Locate the cell with the specified text and output its [X, Y] center coordinate. 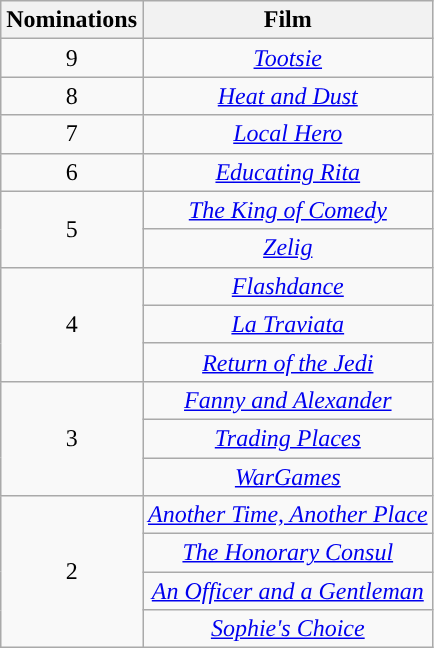
WarGames [288, 477]
Film [288, 20]
The King of Comedy [288, 210]
Another Time, Another Place [288, 515]
Local Hero [288, 134]
7 [72, 134]
6 [72, 172]
3 [72, 438]
Zelig [288, 248]
Return of the Jedi [288, 362]
Flashdance [288, 286]
Trading Places [288, 438]
5 [72, 229]
Sophie's Choice [288, 629]
Fanny and Alexander [288, 400]
The Honorary Consul [288, 553]
An Officer and a Gentleman [288, 591]
Heat and Dust [288, 96]
4 [72, 324]
Tootsie [288, 58]
9 [72, 58]
La Traviata [288, 324]
Educating Rita [288, 172]
8 [72, 96]
Nominations [72, 20]
2 [72, 572]
